Return (x, y) of the center of cell containing provided text 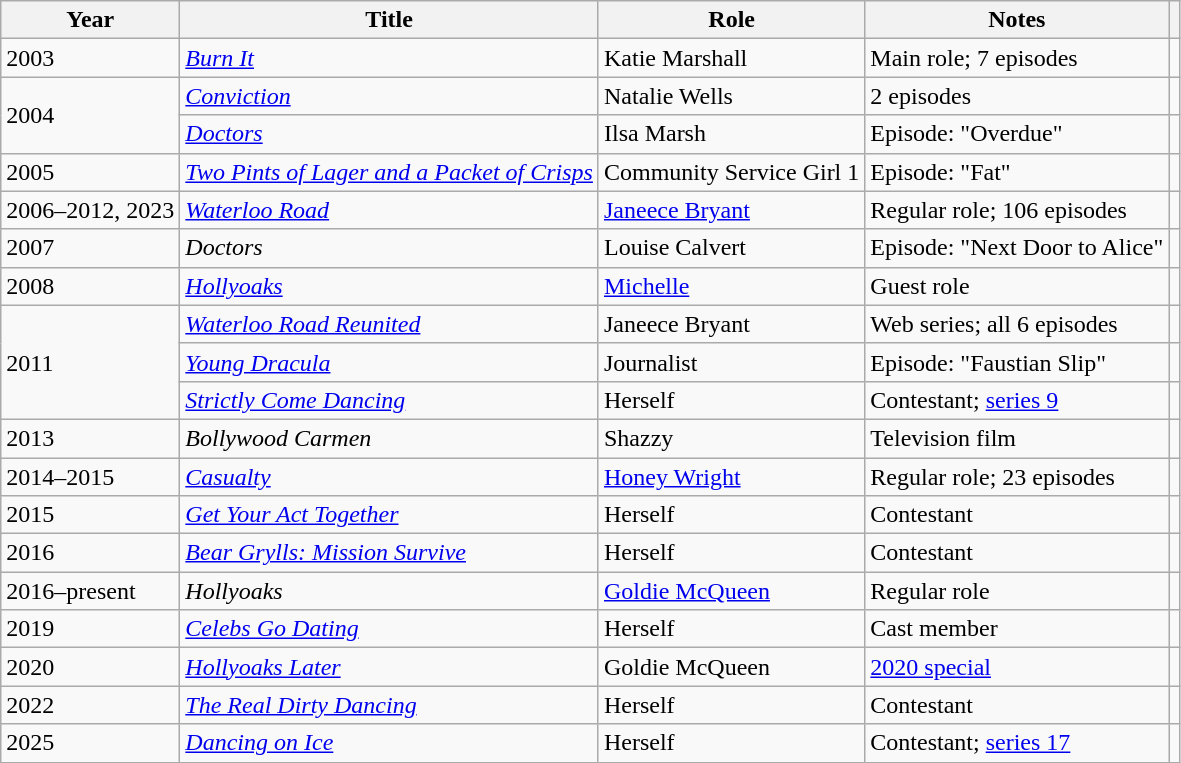
Bollywood Carmen (390, 438)
2020 (90, 667)
Episode: "Fat" (1017, 172)
Burn It (390, 58)
Regular role (1017, 591)
2006–2012, 2023 (90, 210)
Guest role (1017, 286)
Waterloo Road Reunited (390, 324)
Conviction (390, 96)
Get Your Act Together (390, 515)
2004 (90, 115)
2025 (90, 743)
2 episodes (1017, 96)
The Real Dirty Dancing (390, 705)
Katie Marshall (731, 58)
Ilsa Marsh (731, 134)
Dancing on Ice (390, 743)
Regular role; 106 episodes (1017, 210)
Bear Grylls: Mission Survive (390, 553)
Title (390, 20)
Cast member (1017, 629)
Waterloo Road (390, 210)
Year (90, 20)
2011 (90, 362)
Episode: "Overdue" (1017, 134)
Natalie Wells (731, 96)
2022 (90, 705)
Contestant; series 17 (1017, 743)
Journalist (731, 362)
Regular role; 23 episodes (1017, 477)
2003 (90, 58)
2014–2015 (90, 477)
2016–present (90, 591)
Episode: "Faustian Slip" (1017, 362)
Honey Wright (731, 477)
2005 (90, 172)
Hollyoaks Later (390, 667)
Community Service Girl 1 (731, 172)
2007 (90, 248)
Episode: "Next Door to Alice" (1017, 248)
Shazzy (731, 438)
2013 (90, 438)
Two Pints of Lager and a Packet of Crisps (390, 172)
Celebs Go Dating (390, 629)
2019 (90, 629)
2016 (90, 553)
Contestant; series 9 (1017, 400)
2008 (90, 286)
Role (731, 20)
Television film (1017, 438)
Main role; 7 episodes (1017, 58)
Michelle (731, 286)
2020 special (1017, 667)
2015 (90, 515)
Casualty (390, 477)
Strictly Come Dancing (390, 400)
Notes (1017, 20)
Louise Calvert (731, 248)
Web series; all 6 episodes (1017, 324)
Young Dracula (390, 362)
